Provide the [x, y] coordinate of the cell's center where the given text is located.  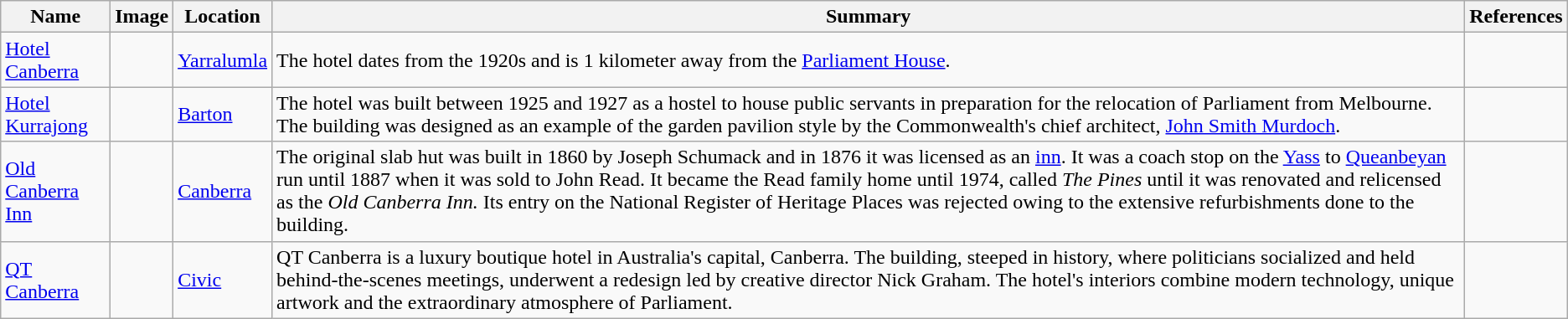
References [1516, 17]
Civic [223, 280]
Image [142, 17]
Canberra [223, 191]
Barton [223, 114]
Location [223, 17]
Summary [869, 17]
Name [55, 17]
QT Canberra [55, 280]
Yarralumla [223, 60]
The hotel dates from the 1920s and is 1 kilometer away from the Parliament House. [869, 60]
Hotel Canberra [55, 60]
Hotel Kurrajong [55, 114]
Old Canberra Inn [55, 191]
